Determine the [X, Y] coordinate at the center of the cell enclosing the given text.  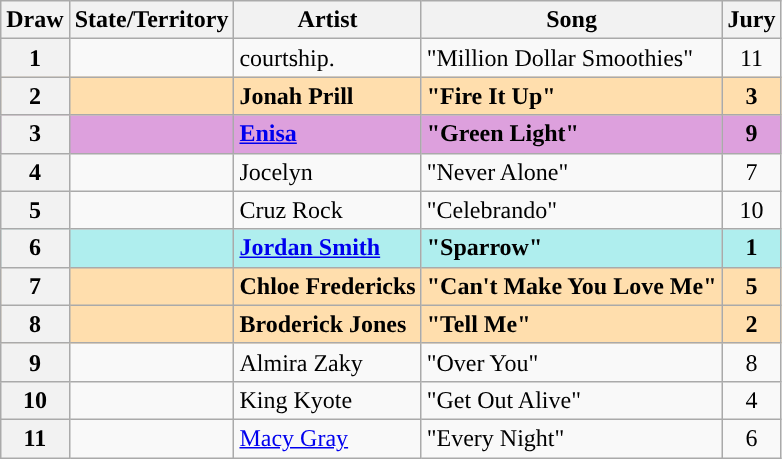
Enisa [328, 134]
King Kyote [328, 400]
State/Territory [152, 20]
"Over You" [572, 362]
"Can't Make You Love Me" [572, 286]
Artist [328, 20]
"Get Out Alive" [572, 400]
"Million Dollar Smoothies" [572, 58]
Macy Gray [328, 438]
"Fire It Up" [572, 96]
"Sparrow" [572, 248]
"Every Night" [572, 438]
courtship. [328, 58]
Jocelyn [328, 172]
"Tell Me" [572, 324]
Almira Zaky [328, 362]
Jordan Smith [328, 248]
"Never Alone" [572, 172]
Song [572, 20]
"Celebrando" [572, 210]
Jury [752, 20]
Cruz Rock [328, 210]
"Green Light" [572, 134]
Chloe Fredericks [328, 286]
Draw [35, 20]
Jonah Prill [328, 96]
Broderick Jones [328, 324]
